Output the [X, Y] coordinate of the center of the cell containing the given text.  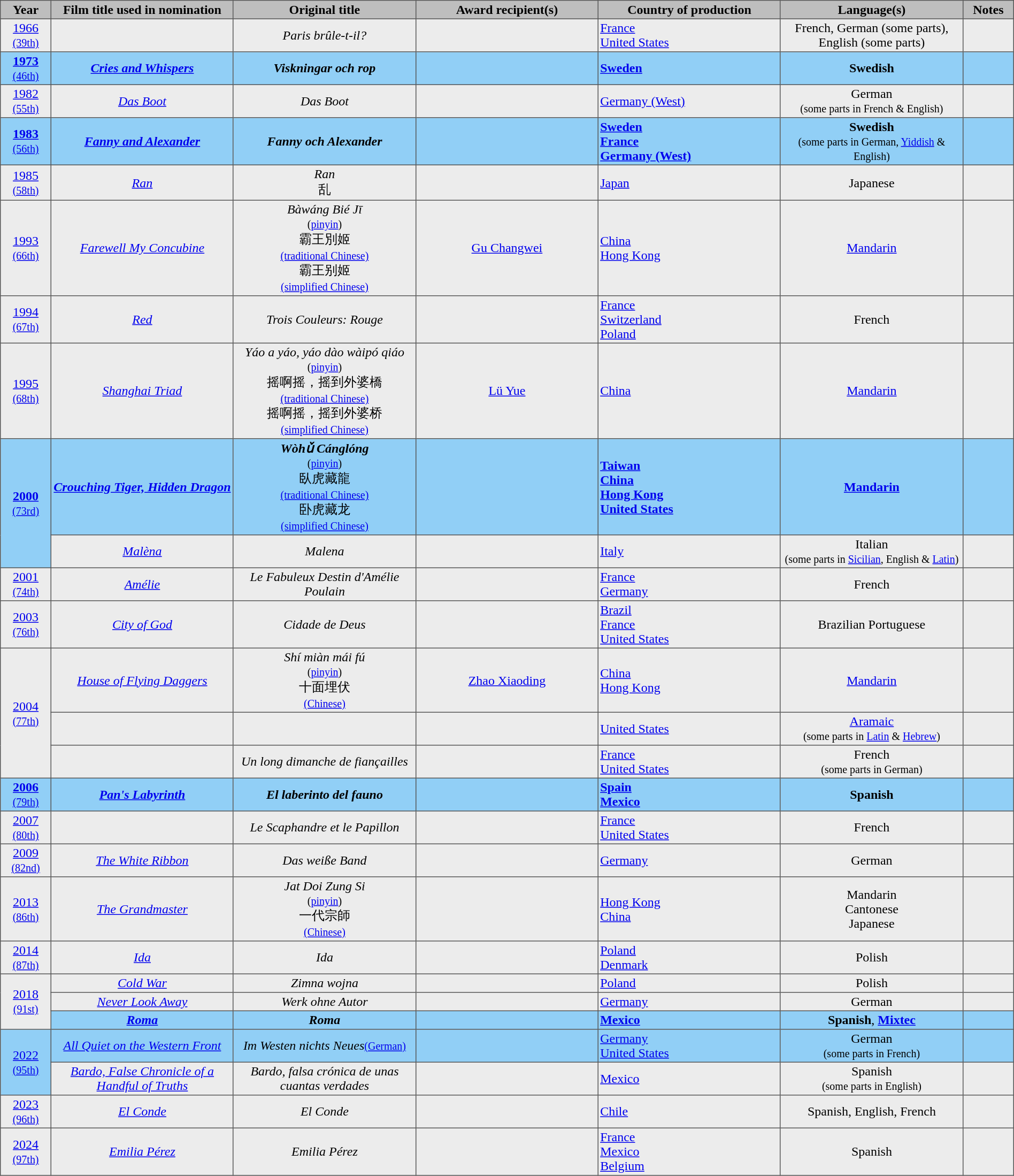
French(some parts in German) [872, 762]
Brazilian Portuguese [872, 624]
Italy [689, 552]
Film title used in nomination [142, 10]
Award recipient(s) [507, 10]
Brazil France United States [689, 624]
Spain Mexico [689, 795]
Im Westen nichts Neues(German) [324, 1046]
Aramaic(some parts in Latin & Hebrew) [872, 729]
Amélie [142, 584]
Never Look Away [142, 1002]
Das weiße Band [324, 860]
Poland [689, 983]
2023(96th) [26, 1112]
Farewell My Concubine [142, 248]
Spanish(some parts in English) [872, 1079]
Crouching Tiger, Hidden Dragon [142, 487]
Taiwan China Hong Kong United States [689, 487]
1995(68th) [26, 391]
MandarinCantoneseJapanese [872, 909]
Ran乱 [324, 182]
All Quiet on the Western Front [142, 1046]
House of Flying Daggers [142, 680]
Gu Changwei [507, 248]
2004(77th) [26, 713]
Wòhǔ Cánglóng(pinyin)臥虎藏龍(traditional Chinese)卧虎藏龙(simplified Chinese) [324, 487]
1994(67th) [26, 319]
French, German (some parts), English (some parts) [872, 35]
France Switzerland Poland [689, 319]
2000(73rd) [26, 503]
Japan [689, 182]
City of God [142, 624]
The White Ribbon [142, 860]
2009(82nd) [26, 860]
Werk ohne Autor [324, 1002]
2003(76th) [26, 624]
Malena [324, 552]
2006(79th) [26, 795]
2024(97th) [26, 1151]
Viskningar och rop [324, 68]
The Grandmaster [142, 909]
Cold War [142, 983]
German(some parts in French & English) [872, 101]
Fanny and Alexander [142, 141]
Trois Couleurs: Rouge [324, 319]
2007(80th) [26, 828]
Bàwáng Bié Jī(pinyin)霸王別姬(traditional Chinese)霸王别姬(simplified Chinese) [324, 248]
1982(55th) [26, 101]
Fanny och Alexander [324, 141]
1973(46th) [26, 68]
Ran [142, 182]
Germany United States [689, 1046]
Bardo, False Chronicle of a Handful of Truths [142, 1079]
Original title [324, 10]
Zimna wojna [324, 983]
Year [26, 10]
Sweden [689, 68]
France Mexico Belgium [689, 1151]
France Germany [689, 584]
Un long dimanche de fiançailles [324, 762]
Chile [689, 1112]
El laberinto del fauno [324, 795]
German (some parts in French) [872, 1046]
China [689, 391]
Shanghai Triad [142, 391]
Shí miàn mái fú(pinyin)十面埋伏(Chinese) [324, 680]
2014(87th) [26, 958]
Notes [988, 10]
Cidade de Deus [324, 624]
2018(91st) [26, 1002]
Italian(some parts in Sicilian, English & Latin) [872, 552]
1993(66th) [26, 248]
Lü Yue [507, 391]
1985(58th) [26, 182]
Country of production [689, 10]
Swedish(some parts in German, Yiddish & English) [872, 141]
Le Fabuleux Destin d'Amélie Poulain [324, 584]
Malèna [142, 552]
Spanish, English, French [872, 1112]
Pan's Labyrinth [142, 795]
Swedish [872, 68]
2013(86th) [26, 909]
Cries and Whispers [142, 68]
2001(74th) [26, 584]
United States [689, 729]
Japanese [872, 182]
Paris brûle-t-il? [324, 35]
Germany (West) [689, 101]
Sweden France Germany (West) [689, 141]
Poland Denmark [689, 958]
Le Scaphandre et le Papillon [324, 828]
Jat Doi Zung Si(pinyin)一代宗師(Chinese) [324, 909]
Zhao Xiaoding [507, 680]
Red [142, 319]
2022(95th) [26, 1063]
Hong Kong China [689, 909]
Spanish, Mixtec [872, 1020]
1983(56th) [26, 141]
Bardo, falsa crónica de unas cuantas verdades [324, 1079]
Yáo a yáo, yáo dào wàipó qiáo(pinyin)摇啊摇，摇到外婆橋(traditional Chinese)摇啊摇，摇到外婆桥(simplified Chinese) [324, 391]
1966(39th) [26, 35]
Language(s) [872, 10]
